Scan for the cell matching the given text and deliver its (X, Y) coordinate at center. 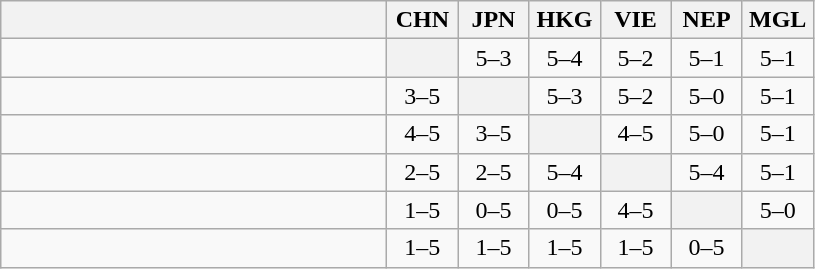
CHN (422, 20)
MGL (778, 20)
HKG (564, 20)
JPN (494, 20)
NEP (706, 20)
VIE (636, 20)
